Detect which cell encompasses the target text, then output its [x, y] center coordinate. 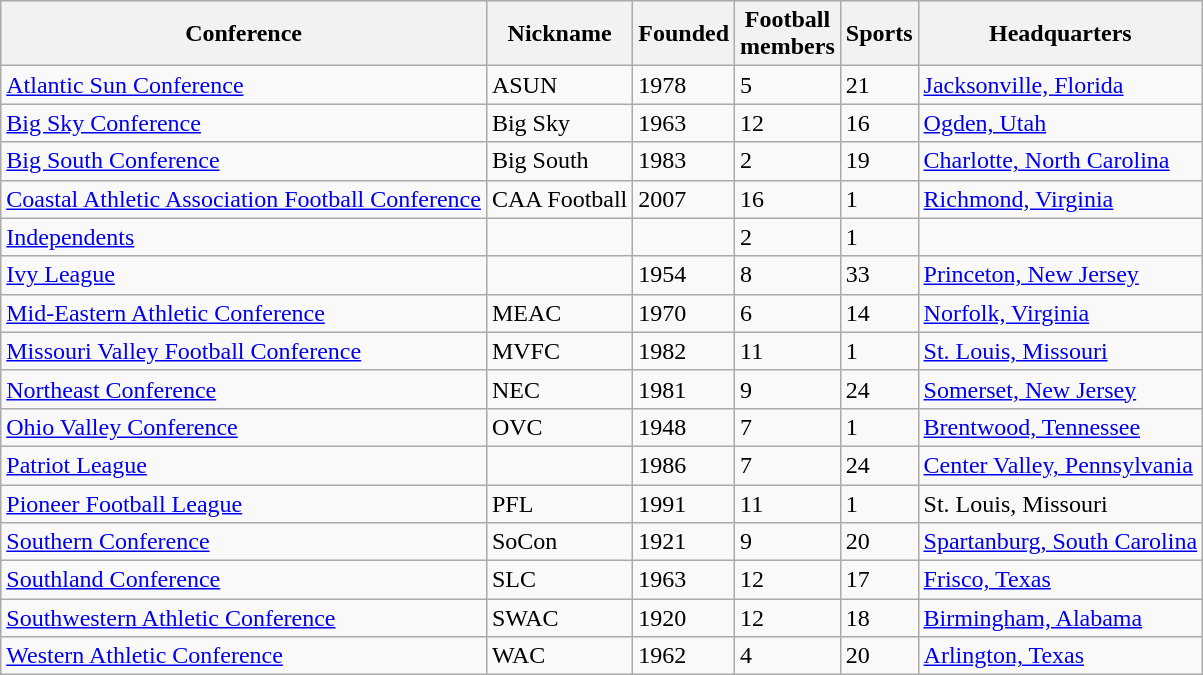
Big South [559, 161]
Charlotte, North Carolina [1060, 161]
Northeast Conference [244, 389]
Norfolk, Virginia [1060, 313]
Headquarters [1060, 34]
SoCon [559, 542]
1982 [684, 351]
Southland Conference [244, 580]
1921 [684, 542]
Ogden, Utah [1060, 123]
SLC [559, 580]
Independents [244, 237]
Birmingham, Alabama [1060, 618]
Big South Conference [244, 161]
17 [879, 580]
1986 [684, 465]
Southern Conference [244, 542]
Richmond, Virginia [1060, 199]
Big Sky [559, 123]
1962 [684, 656]
4 [788, 656]
Spartanburg, South Carolina [1060, 542]
Atlantic Sun Conference [244, 85]
1954 [684, 275]
Brentwood, Tennessee [1060, 427]
Jacksonville, Florida [1060, 85]
SWAC [559, 618]
8 [788, 275]
Somerset, New Jersey [1060, 389]
ASUN [559, 85]
Patriot League [244, 465]
OVC [559, 427]
Arlington, Texas [1060, 656]
MVFC [559, 351]
Princeton, New Jersey [1060, 275]
Pioneer Football League [244, 503]
1978 [684, 85]
Center Valley, Pennsylvania [1060, 465]
1970 [684, 313]
Southwestern Athletic Conference [244, 618]
33 [879, 275]
WAC [559, 656]
Nickname [559, 34]
MEAC [559, 313]
1983 [684, 161]
Conference [244, 34]
5 [788, 85]
PFL [559, 503]
CAA Football [559, 199]
Mid-Eastern Athletic Conference [244, 313]
Western Athletic Conference [244, 656]
1920 [684, 618]
2007 [684, 199]
Footballmembers [788, 34]
Coastal Athletic Association Football Conference [244, 199]
Frisco, Texas [1060, 580]
1948 [684, 427]
Sports [879, 34]
1981 [684, 389]
NEC [559, 389]
19 [879, 161]
18 [879, 618]
Ivy League [244, 275]
Founded [684, 34]
1991 [684, 503]
Missouri Valley Football Conference [244, 351]
14 [879, 313]
21 [879, 85]
6 [788, 313]
Ohio Valley Conference [244, 427]
Big Sky Conference [244, 123]
